Output the (X, Y) coordinate of the center of the cell containing the given text.  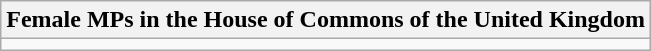
Female MPs in the House of Commons of the United Kingdom (326, 20)
